Scan for the cell matching the given text and deliver its (x, y) coordinate at center. 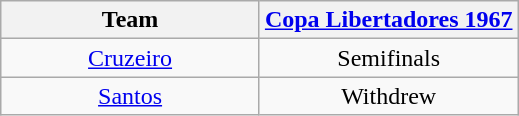
Withdrew (388, 96)
Semifinals (388, 58)
Cruzeiro (130, 58)
Santos (130, 96)
Copa Libertadores 1967 (388, 20)
Team (130, 20)
